From the cell containing the given text, extract its center point as [x, y] coordinate. 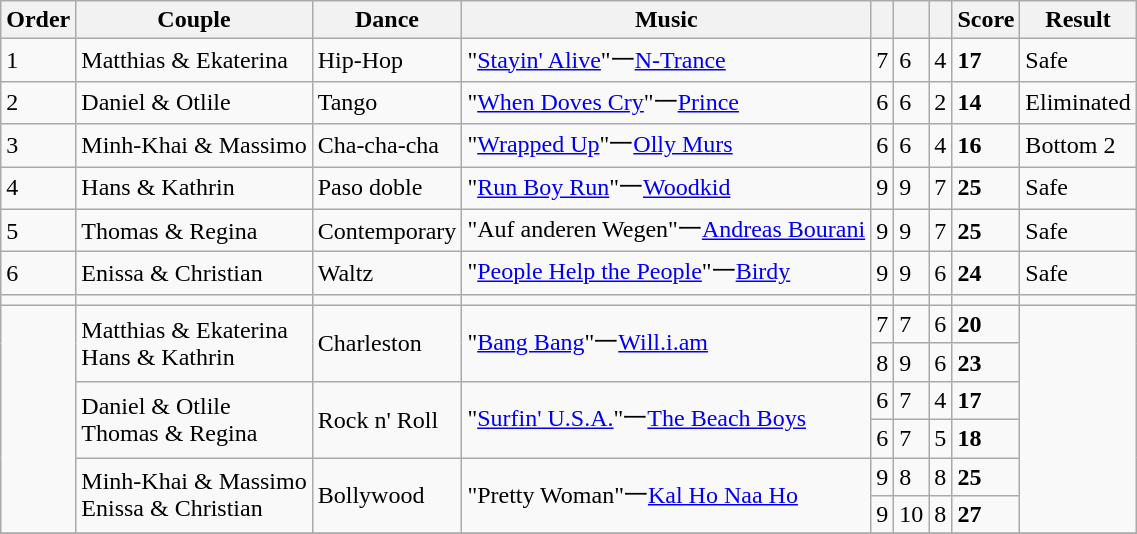
Eliminated [1078, 102]
Order [38, 20]
Hip-Hop [387, 60]
"Auf anderen Wegen"一Andreas Bourani [666, 230]
"People Help the People"一Birdy [666, 274]
1 [38, 60]
Tango [387, 102]
18 [986, 438]
Enissa & Christian [194, 274]
3 [38, 146]
Cha-cha-cha [387, 146]
Minh-Khai & Massimo [194, 146]
Paso doble [387, 188]
Rock n' Roll [387, 419]
Dance [387, 20]
Bottom 2 [1078, 146]
"Surfin' U.S.A."一The Beach Boys [666, 419]
Result [1078, 20]
16 [986, 146]
23 [986, 362]
Contemporary [387, 230]
Bollywood [387, 496]
"Bang Bang"一Will.i.am [666, 343]
27 [986, 515]
14 [986, 102]
Matthias & Ekaterina [194, 60]
24 [986, 274]
10 [912, 515]
Thomas & Regina [194, 230]
Couple [194, 20]
Matthias & EkaterinaHans & Kathrin [194, 343]
Hans & Kathrin [194, 188]
Daniel & Otlile [194, 102]
"Wrapped Up"一Olly Murs [666, 146]
Waltz [387, 274]
20 [986, 324]
Minh-Khai & MassimoEnissa & Christian [194, 496]
"Run Boy Run"一Woodkid [666, 188]
Music [666, 20]
Score [986, 20]
"Stayin' Alive"一N-Trance [666, 60]
"Pretty Woman"一Kal Ho Naa Ho [666, 496]
Daniel & OtlileThomas & Regina [194, 419]
Charleston [387, 343]
"When Doves Cry"一Prince [666, 102]
